Pinpoint the cell where the given text exists, returning its [X, Y] midpoint coordinate. 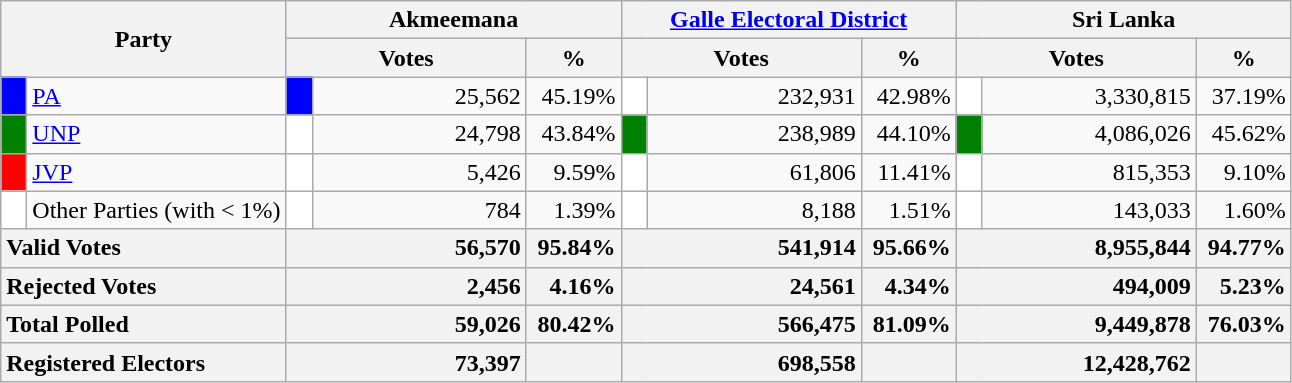
Party [144, 39]
Galle Electoral District [788, 20]
95.66% [908, 248]
698,558 [741, 362]
9.10% [1244, 172]
815,353 [1089, 172]
45.19% [574, 96]
4.16% [574, 286]
43.84% [574, 134]
Other Parties (with < 1%) [156, 210]
8,955,844 [1076, 248]
24,561 [741, 286]
Valid Votes [144, 248]
42.98% [908, 96]
Total Polled [144, 324]
541,914 [741, 248]
Registered Electors [144, 362]
44.10% [908, 134]
4,086,026 [1089, 134]
232,931 [754, 96]
56,570 [406, 248]
61,806 [754, 172]
Rejected Votes [144, 286]
11.41% [908, 172]
143,033 [1089, 210]
9,449,878 [1076, 324]
UNP [156, 134]
94.77% [1244, 248]
80.42% [574, 324]
76.03% [1244, 324]
25,562 [419, 96]
73,397 [406, 362]
784 [419, 210]
5,426 [419, 172]
8,188 [754, 210]
238,989 [754, 134]
37.19% [1244, 96]
PA [156, 96]
9.59% [574, 172]
95.84% [574, 248]
12,428,762 [1076, 362]
24,798 [419, 134]
1.51% [908, 210]
81.09% [908, 324]
1.60% [1244, 210]
4.34% [908, 286]
JVP [156, 172]
3,330,815 [1089, 96]
1.39% [574, 210]
45.62% [1244, 134]
Akmeemana [454, 20]
Sri Lanka [1124, 20]
566,475 [741, 324]
2,456 [406, 286]
59,026 [406, 324]
5.23% [1244, 286]
494,009 [1076, 286]
